Provide the [x, y] coordinate of the cell's center where the given text is located.  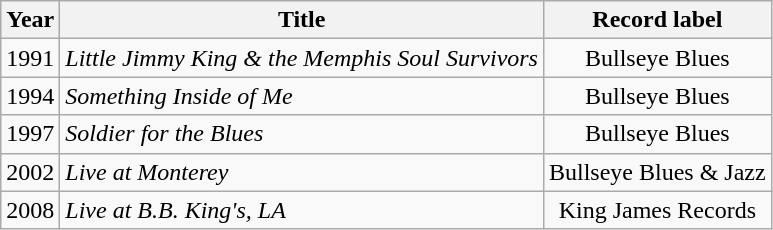
Something Inside of Me [302, 96]
Title [302, 20]
Live at B.B. King's, LA [302, 210]
Little Jimmy King & the Memphis Soul Survivors [302, 58]
2008 [30, 210]
Live at Monterey [302, 172]
King James Records [657, 210]
Bullseye Blues & Jazz [657, 172]
1991 [30, 58]
2002 [30, 172]
Year [30, 20]
1994 [30, 96]
Record label [657, 20]
Soldier for the Blues [302, 134]
1997 [30, 134]
